Extract the [X, Y] coordinate from the center of the cell holding the provided text.  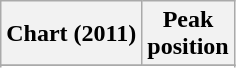
Peakposition [188, 34]
Chart (2011) [72, 34]
